Return the [X, Y] coordinate for the center point of the cell that contains the specified text.  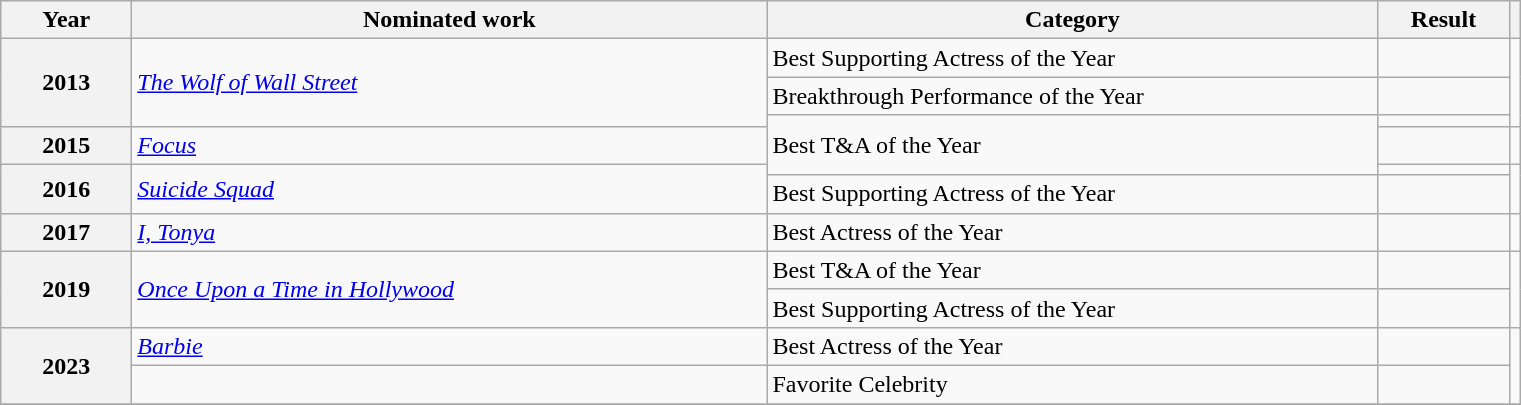
Suicide Squad [450, 188]
Result [1444, 20]
2016 [66, 188]
Barbie [450, 346]
2013 [66, 82]
2019 [66, 289]
2017 [66, 232]
Breakthrough Performance of the Year [1072, 96]
2023 [66, 365]
2015 [66, 145]
I, Tonya [450, 232]
Nominated work [450, 20]
Year [66, 20]
Category [1072, 20]
Once Upon a Time in Hollywood [450, 289]
The Wolf of Wall Street [450, 82]
Favorite Celebrity [1072, 384]
Focus [450, 145]
